Return (x, y) of the center of cell containing provided text 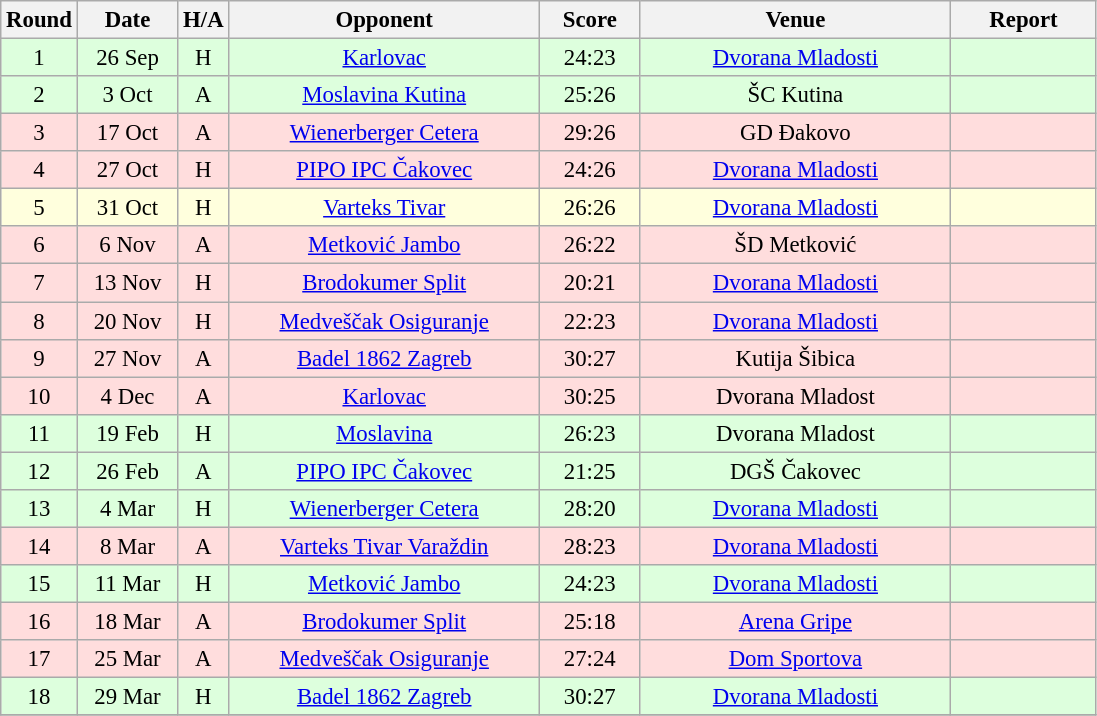
13 (39, 509)
3 (39, 133)
17 (39, 659)
6 Nov (128, 245)
Varteks Tivar Varaždin (384, 546)
27 Nov (128, 358)
20:21 (590, 283)
13 Nov (128, 283)
14 (39, 546)
25 Mar (128, 659)
28:20 (590, 509)
Moslavina Kutina (384, 95)
Dom Sportova (796, 659)
30:25 (590, 396)
ŠD Metković (796, 245)
27 Oct (128, 170)
3 Oct (128, 95)
26 Sep (128, 58)
27:24 (590, 659)
8 Mar (128, 546)
7 (39, 283)
11 (39, 433)
ŠC Kutina (796, 95)
2 (39, 95)
Report (1024, 20)
26 Feb (128, 471)
21:25 (590, 471)
25:26 (590, 95)
4 (39, 170)
Venue (796, 20)
16 (39, 621)
19 Feb (128, 433)
5 (39, 208)
17 Oct (128, 133)
Varteks Tivar (384, 208)
28:23 (590, 546)
18 (39, 697)
Score (590, 20)
Opponent (384, 20)
29 Mar (128, 697)
20 Nov (128, 321)
24:26 (590, 170)
H/A (204, 20)
25:18 (590, 621)
26:23 (590, 433)
GD Đakovo (796, 133)
DGŠ Čakovec (796, 471)
18 Mar (128, 621)
Arena Gripe (796, 621)
26:26 (590, 208)
4 Mar (128, 509)
10 (39, 396)
Kutija Šibica (796, 358)
4 Dec (128, 396)
Round (39, 20)
Date (128, 20)
29:26 (590, 133)
11 Mar (128, 584)
22:23 (590, 321)
26:22 (590, 245)
12 (39, 471)
31 Oct (128, 208)
8 (39, 321)
1 (39, 58)
9 (39, 358)
6 (39, 245)
15 (39, 584)
Moslavina (384, 433)
